Return (x, y) of the center of cell containing provided text 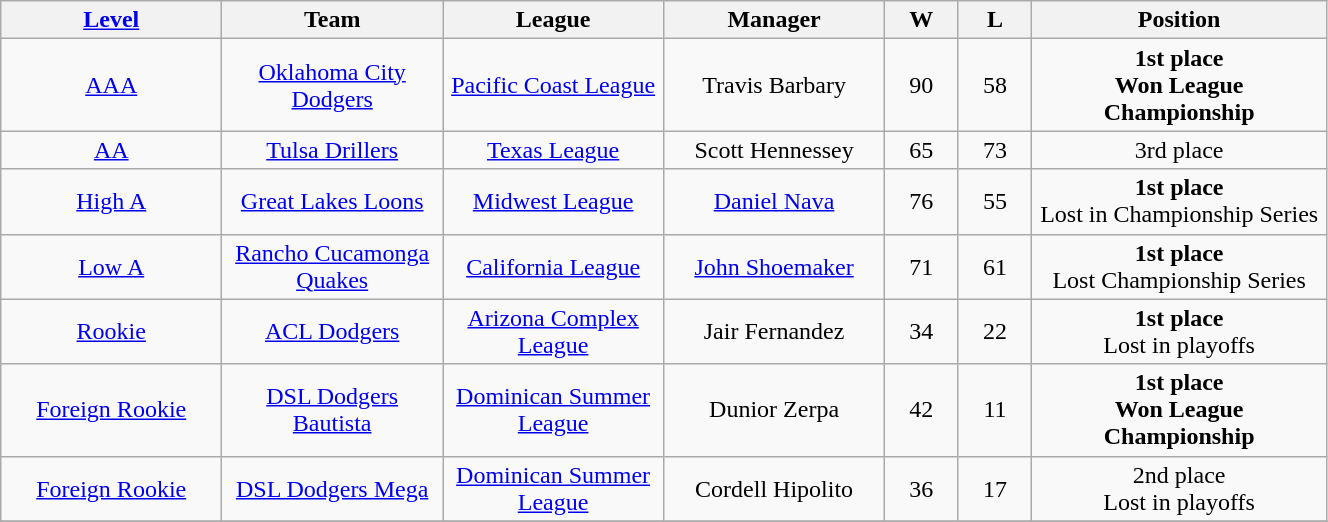
DSL Dodgers Mega (332, 488)
Team (332, 20)
65 (922, 150)
DSL Dodgers Bautista (332, 410)
42 (922, 410)
3rd place (1180, 150)
17 (995, 488)
71 (922, 266)
High A (112, 202)
Dunior Zerpa (774, 410)
Rancho Cucamonga Quakes (332, 266)
76 (922, 202)
Tulsa Drillers (332, 150)
Midwest League (554, 202)
1st place Lost in playoffs (1180, 332)
2nd placeLost in playoffs (1180, 488)
1st place Lost Championship Series (1180, 266)
34 (922, 332)
61 (995, 266)
Position (1180, 20)
22 (995, 332)
Great Lakes Loons (332, 202)
AAA (112, 85)
California League (554, 266)
League (554, 20)
1st place Lost in Championship Series (1180, 202)
Level (112, 20)
Manager (774, 20)
ACL Dodgers (332, 332)
Texas League (554, 150)
Daniel Nava (774, 202)
AA (112, 150)
90 (922, 85)
Low A (112, 266)
Jair Fernandez (774, 332)
Pacific Coast League (554, 85)
11 (995, 410)
Rookie (112, 332)
36 (922, 488)
Oklahoma City Dodgers (332, 85)
73 (995, 150)
John Shoemaker (774, 266)
W (922, 20)
58 (995, 85)
Travis Barbary (774, 85)
Cordell Hipolito (774, 488)
L (995, 20)
55 (995, 202)
Scott Hennessey (774, 150)
Arizona Complex League (554, 332)
